Output the (x, y) coordinate of the center of the cell containing the given text.  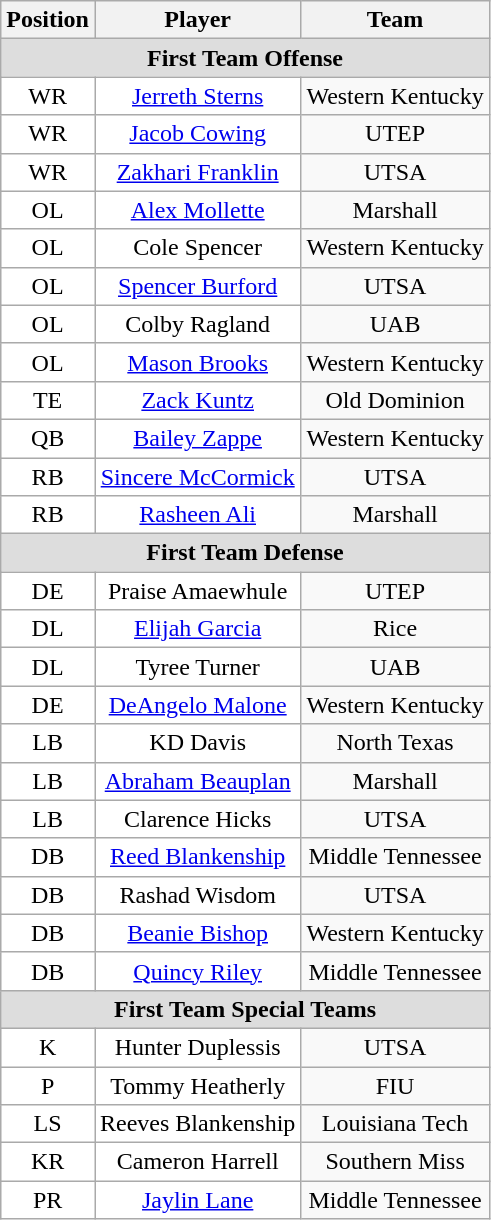
North Texas (395, 743)
First Team Special Teams (246, 1009)
First Team Offense (246, 58)
Sincere McCormick (197, 477)
PR (48, 1200)
Clarence Hicks (197, 819)
Jerreth Sterns (197, 96)
Praise Amaewhule (197, 591)
Zack Kuntz (197, 400)
Tommy Heatherly (197, 1085)
KD Davis (197, 743)
Alex Mollette (197, 210)
Abraham Beauplan (197, 781)
QB (48, 438)
Position (48, 20)
KR (48, 1162)
Rice (395, 629)
Spencer Burford (197, 286)
Zakhari Franklin (197, 172)
P (48, 1085)
Quincy Riley (197, 971)
First Team Defense (246, 553)
FIU (395, 1085)
Hunter Duplessis (197, 1047)
Rashad Wisdom (197, 895)
Mason Brooks (197, 362)
Reeves Blankenship (197, 1124)
LS (48, 1124)
Southern Miss (395, 1162)
Jaylin Lane (197, 1200)
Cameron Harrell (197, 1162)
Louisiana Tech (395, 1124)
Elijah Garcia (197, 629)
Team (395, 20)
Colby Ragland (197, 324)
Beanie Bishop (197, 933)
Old Dominion (395, 400)
Tyree Turner (197, 667)
Rasheen Ali (197, 515)
Jacob Cowing (197, 134)
TE (48, 400)
Cole Spencer (197, 248)
Reed Blankenship (197, 857)
DeAngelo Malone (197, 705)
Player (197, 20)
K (48, 1047)
Bailey Zappe (197, 438)
